Capture the cell that displays the provided text and extract its [x, y] central coordinate. 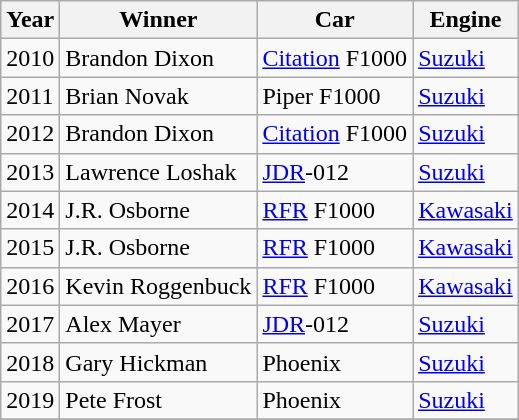
2011 [30, 96]
2018 [30, 362]
2016 [30, 286]
Engine [466, 20]
Kevin Roggenbuck [158, 286]
2012 [30, 134]
Car [335, 20]
Year [30, 20]
Winner [158, 20]
Lawrence Loshak [158, 172]
Brian Novak [158, 96]
2010 [30, 58]
2015 [30, 248]
2017 [30, 324]
2013 [30, 172]
Piper F1000 [335, 96]
Pete Frost [158, 400]
Alex Mayer [158, 324]
Gary Hickman [158, 362]
2014 [30, 210]
2019 [30, 400]
